Find where the given text appears and provide that cell's center as [x, y] coordinate. 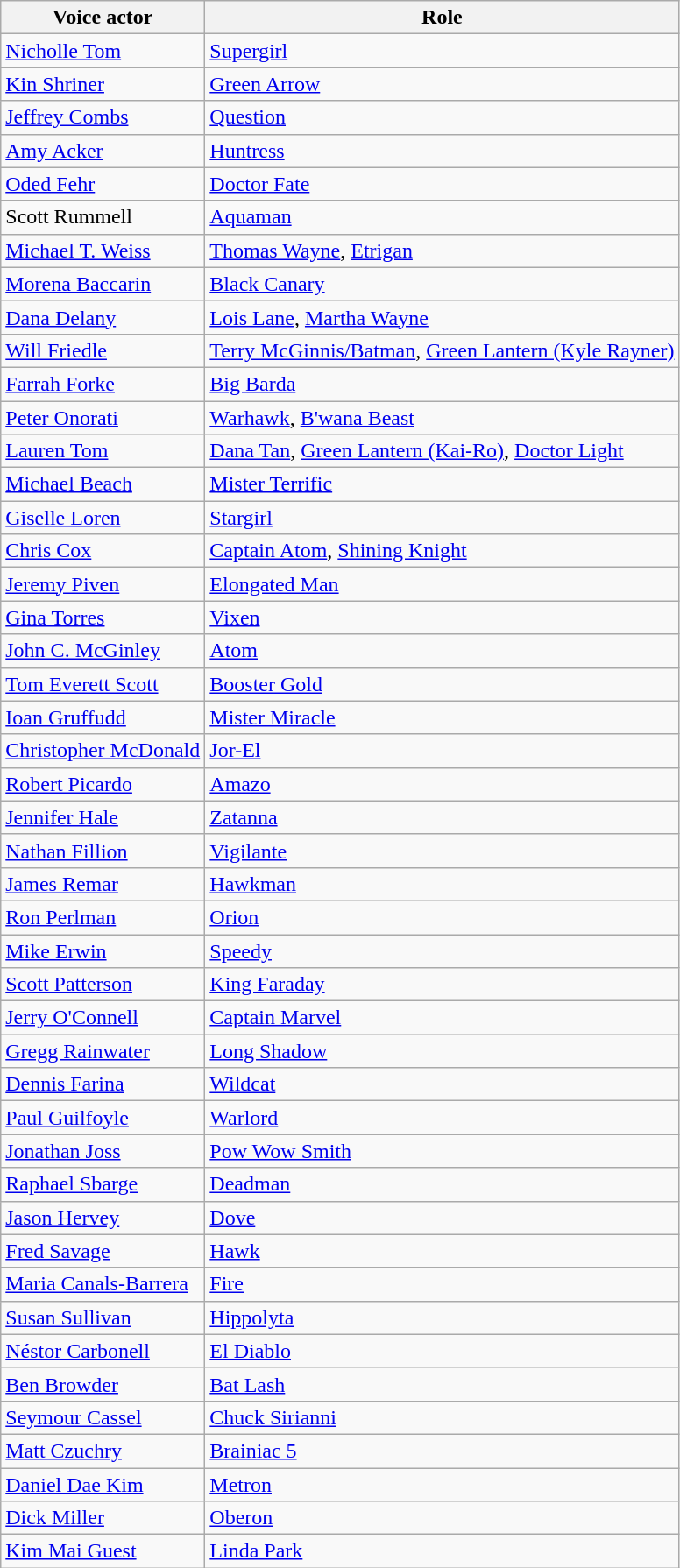
Gina Torres [103, 618]
Deadman [442, 1184]
Doctor Fate [442, 184]
Jason Hervey [103, 1218]
Warlord [442, 1118]
Amy Acker [103, 151]
Speedy [442, 950]
Nathan Fillion [103, 851]
Oded Fehr [103, 184]
Zatanna [442, 817]
Linda Park [442, 1551]
Kim Mai Guest [103, 1551]
Terry McGinnis/Batman, Green Lantern (Kyle Rayner) [442, 350]
Michael Beach [103, 484]
Giselle Loren [103, 518]
Supergirl [442, 51]
Jeremy Piven [103, 584]
Will Friedle [103, 350]
Fire [442, 1284]
Jerry O'Connell [103, 1018]
Role [442, 18]
Seymour Cassel [103, 1417]
Néstor Carbonell [103, 1351]
Booster Gold [442, 684]
Maria Canals-Barrera [103, 1284]
Oberon [442, 1518]
Matt Czuchry [103, 1451]
Warhawk, B'wana Beast [442, 418]
Jennifer Hale [103, 817]
Nicholle Tom [103, 51]
Orion [442, 917]
Susan Sullivan [103, 1317]
Green Arrow [442, 84]
Tom Everett Scott [103, 684]
Mister Miracle [442, 717]
Thomas Wayne, Etrigan [442, 251]
Hawkman [442, 884]
Dick Miller [103, 1518]
James Remar [103, 884]
Hippolyta [442, 1317]
Mister Terrific [442, 484]
Jeffrey Combs [103, 117]
Jor-El [442, 751]
Scott Rummell [103, 217]
Chuck Sirianni [442, 1417]
Vigilante [442, 851]
Christopher McDonald [103, 751]
Aquaman [442, 217]
Gregg Rainwater [103, 1051]
Kin Shriner [103, 84]
Wildcat [442, 1084]
Elongated Man [442, 584]
Daniel Dae Kim [103, 1485]
Pow Wow Smith [442, 1151]
Peter Onorati [103, 418]
Metron [442, 1485]
John C. McGinley [103, 651]
Farrah Forke [103, 384]
Morena Baccarin [103, 284]
Lauren Tom [103, 451]
Ron Perlman [103, 917]
Chris Cox [103, 551]
Voice actor [103, 18]
Jonathan Joss [103, 1151]
Amazo [442, 784]
Bat Lash [442, 1384]
Dana Tan, Green Lantern (Kai-Ro), Doctor Light [442, 451]
Atom [442, 651]
Stargirl [442, 518]
Raphael Sbarge [103, 1184]
Mike Erwin [103, 950]
Vixen [442, 618]
Michael T. Weiss [103, 251]
Dana Delany [103, 317]
King Faraday [442, 985]
Dove [442, 1218]
Robert Picardo [103, 784]
Ben Browder [103, 1384]
Black Canary [442, 284]
Big Barda [442, 384]
Fred Savage [103, 1251]
Long Shadow [442, 1051]
Huntress [442, 151]
Scott Patterson [103, 985]
Captain Marvel [442, 1018]
Ioan Gruffudd [103, 717]
Captain Atom, Shining Knight [442, 551]
Dennis Farina [103, 1084]
Brainiac 5 [442, 1451]
Paul Guilfoyle [103, 1118]
Hawk [442, 1251]
Question [442, 117]
El Diablo [442, 1351]
Lois Lane, Martha Wayne [442, 317]
